Return the [x, y] coordinate for the center point of the cell that contains the specified text.  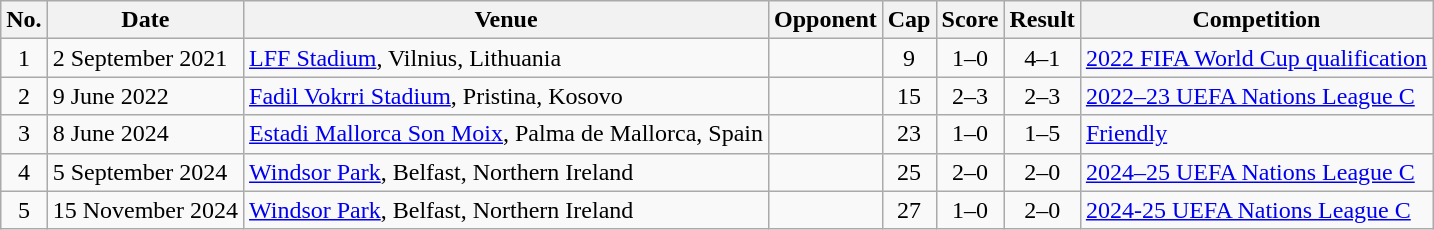
Cap [909, 20]
8 June 2024 [145, 134]
4–1 [1042, 58]
3 [24, 134]
Score [970, 20]
5 [24, 210]
Date [145, 20]
2 September 2021 [145, 58]
2024–25 UEFA Nations League C [1256, 172]
Estadi Mallorca Son Moix, Palma de Mallorca, Spain [506, 134]
2022–23 UEFA Nations League C [1256, 96]
25 [909, 172]
15 [909, 96]
5 September 2024 [145, 172]
1–5 [1042, 134]
Fadil Vokrri Stadium, Pristina, Kosovo [506, 96]
23 [909, 134]
Opponent [825, 20]
2022 FIFA World Cup qualification [1256, 58]
Friendly [1256, 134]
2024-25 UEFA Nations League C [1256, 210]
15 November 2024 [145, 210]
9 [909, 58]
Venue [506, 20]
4 [24, 172]
Result [1042, 20]
2 [24, 96]
No. [24, 20]
Competition [1256, 20]
1 [24, 58]
27 [909, 210]
9 June 2022 [145, 96]
LFF Stadium, Vilnius, Lithuania [506, 58]
